For the text-containing cell, return its midpoint in (X, Y) coordinate format. 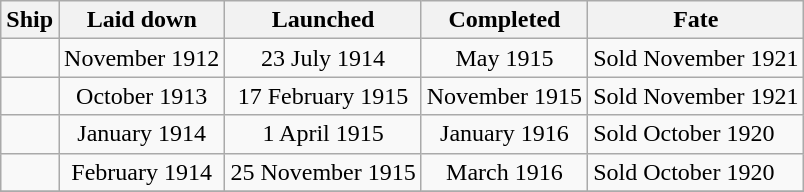
February 1914 (142, 172)
Ship (30, 20)
25 November 1915 (323, 172)
November 1915 (504, 96)
23 July 1914 (323, 58)
17 February 1915 (323, 96)
January 1914 (142, 134)
March 1916 (504, 172)
May 1915 (504, 58)
1 April 1915 (323, 134)
Completed (504, 20)
Fate (696, 20)
January 1916 (504, 134)
Laid down (142, 20)
Launched (323, 20)
October 1913 (142, 96)
November 1912 (142, 58)
